From the cell containing the given text, extract its center point as [x, y] coordinate. 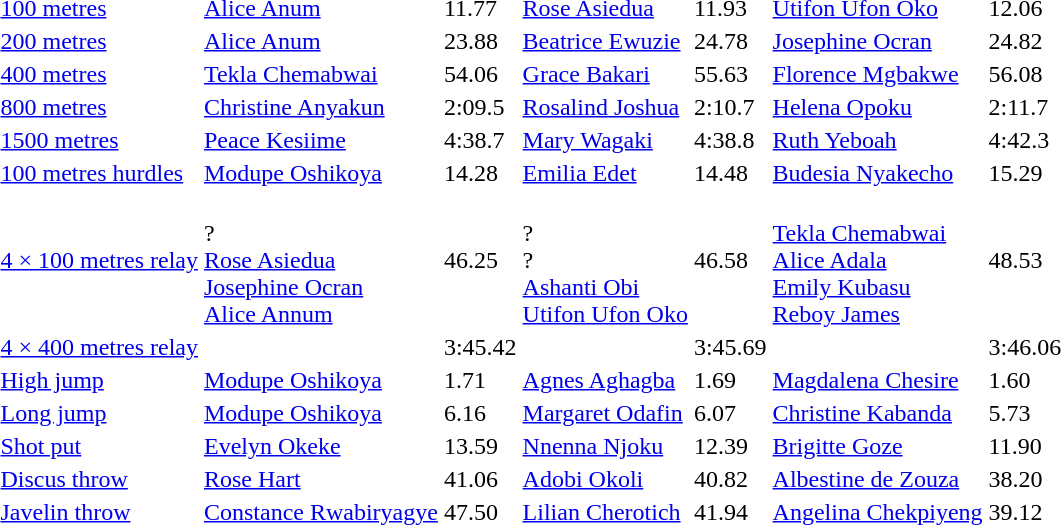
6.16 [480, 413]
41.06 [480, 479]
3:45.69 [730, 347]
55.63 [730, 74]
Christine Kabanda [878, 413]
Brigitte Goze [878, 446]
Rose Hart [320, 479]
14.28 [480, 173]
Helena Opoku [878, 107]
Budesia Nyakecho [878, 173]
Agnes Aghagba [605, 380]
4:38.7 [480, 140]
Grace Bakari [605, 74]
Nnenna Njoku [605, 446]
2:10.7 [730, 107]
Alice Anum [320, 41]
6.07 [730, 413]
46.25 [480, 260]
Florence Mgbakwe [878, 74]
54.06 [480, 74]
Magdalena Chesire [878, 380]
??Ashanti ObiUtifon Ufon Oko [605, 260]
46.58 [730, 260]
1.69 [730, 380]
40.82 [730, 479]
24.78 [730, 41]
Emilia Edet [605, 173]
Margaret Odafin [605, 413]
3:45.42 [480, 347]
13.59 [480, 446]
Peace Kesiime [320, 140]
Mary Wagaki [605, 140]
Evelyn Okeke [320, 446]
Tekla Chemabwai [320, 74]
Albestine de Zouza [878, 479]
Josephine Ocran [878, 41]
Ruth Yeboah [878, 140]
23.88 [480, 41]
12.39 [730, 446]
Rosalind Joshua [605, 107]
Adobi Okoli [605, 479]
Tekla ChemabwaiAlice AdalaEmily KubasuReboy James [878, 260]
?Rose AsieduaJosephine OcranAlice Annum [320, 260]
4:38.8 [730, 140]
Beatrice Ewuzie [605, 41]
Christine Anyakun [320, 107]
1.71 [480, 380]
14.48 [730, 173]
2:09.5 [480, 107]
